Provide the [X, Y] coordinate of the cell's center where the given text is located.  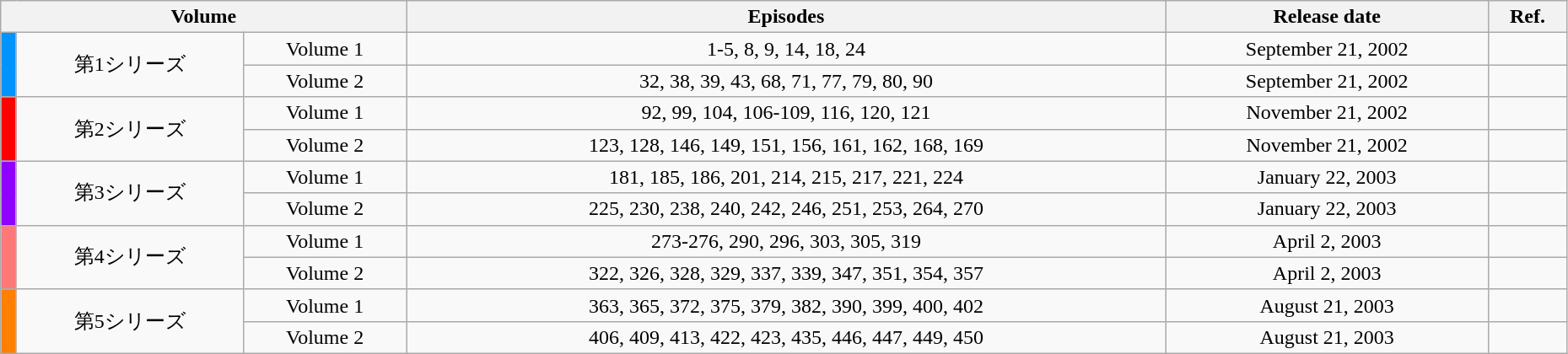
Volume [204, 17]
225, 230, 238, 240, 242, 246, 251, 253, 264, 270 [786, 209]
第2シリーズ [130, 129]
273-276, 290, 296, 303, 305, 319 [786, 241]
1-5, 8, 9, 14, 18, 24 [786, 49]
123, 128, 146, 149, 151, 156, 161, 162, 168, 169 [786, 145]
第3シリーズ [130, 193]
32, 38, 39, 43, 68, 71, 77, 79, 80, 90 [786, 81]
Ref. [1528, 17]
406, 409, 413, 422, 423, 435, 446, 447, 449, 450 [786, 337]
Release date [1328, 17]
92, 99, 104, 106-109, 116, 120, 121 [786, 113]
363, 365, 372, 375, 379, 382, 390, 399, 400, 402 [786, 305]
322, 326, 328, 329, 337, 339, 347, 351, 354, 357 [786, 273]
第1シリーズ [130, 65]
第4シリーズ [130, 257]
第5シリーズ [130, 321]
Episodes [786, 17]
181, 185, 186, 201, 214, 215, 217, 221, 224 [786, 177]
